Return [X, Y] of the center of cell containing provided text 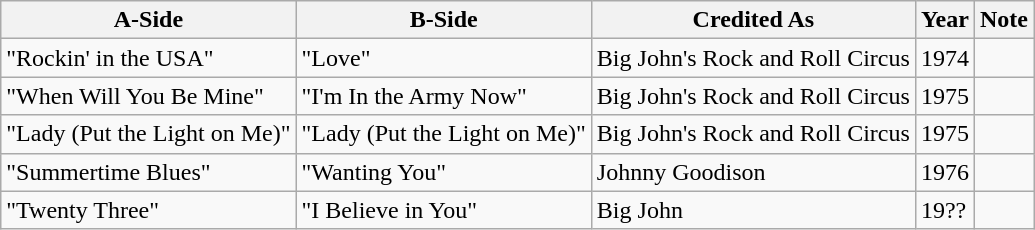
A-Side [148, 20]
Year [944, 20]
"Summertime Blues" [148, 172]
Johnny Goodison [753, 172]
"I Believe in You" [444, 210]
1976 [944, 172]
"Rockin' in the USA" [148, 58]
1974 [944, 58]
"Wanting You" [444, 172]
"I'm In the Army Now" [444, 96]
19?? [944, 210]
"When Will You Be Mine" [148, 96]
Big John [753, 210]
B-Side [444, 20]
Credited As [753, 20]
Note [1004, 20]
"Twenty Three" [148, 210]
"Love" [444, 58]
